Return the [X, Y] coordinate for the center point of the cell that contains the specified text.  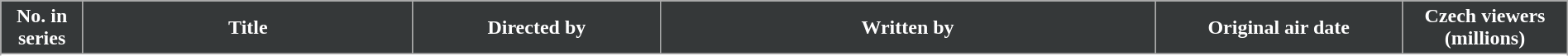
Title [248, 28]
Original air date [1279, 28]
Czech viewers(millions) [1485, 28]
Written by [907, 28]
Directed by [536, 28]
No. inseries [42, 28]
